Extract the [x, y] coordinate from the center of the cell holding the provided text.  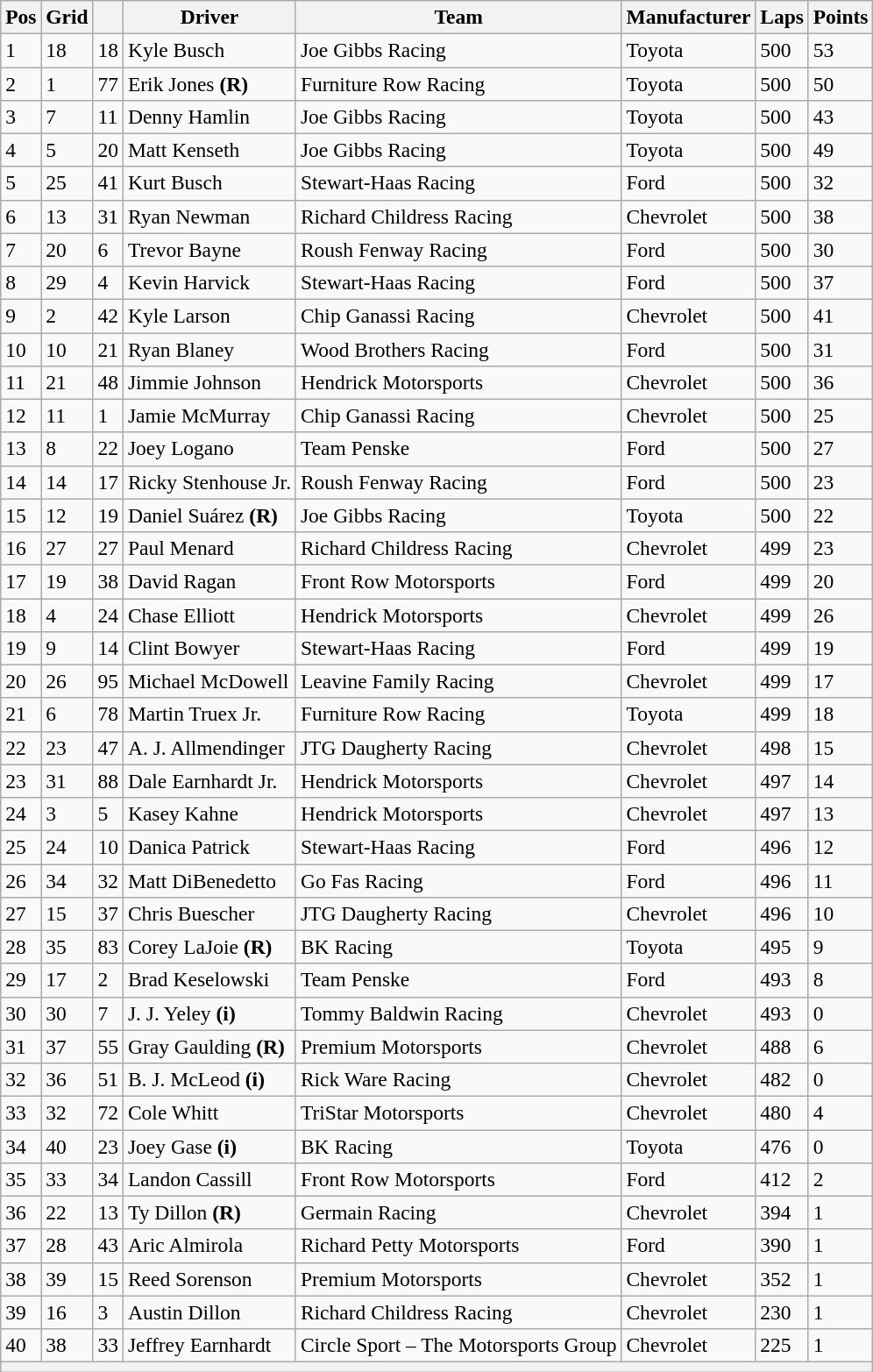
Kyle Busch [209, 50]
480 [782, 1113]
394 [782, 1212]
482 [782, 1079]
Paul Menard [209, 548]
Points [841, 17]
Manufacturer [689, 17]
Kevin Harvick [209, 282]
Brad Keselowski [209, 980]
Aric Almirola [209, 1246]
Laps [782, 17]
498 [782, 748]
Michael McDowell [209, 681]
Pos [21, 17]
TriStar Motorsports [458, 1113]
Trevor Bayne [209, 250]
J. J. Yeley (i) [209, 1013]
88 [108, 781]
Ricky Stenhouse Jr. [209, 482]
48 [108, 382]
390 [782, 1246]
352 [782, 1279]
225 [782, 1345]
Joey Gase (i) [209, 1146]
78 [108, 714]
Daniel Suárez (R) [209, 515]
Go Fas Racing [458, 880]
42 [108, 316]
72 [108, 1113]
Richard Petty Motorsports [458, 1246]
Corey LaJoie (R) [209, 947]
488 [782, 1047]
Landon Cassill [209, 1179]
55 [108, 1047]
Ryan Blaney [209, 349]
David Ragan [209, 581]
230 [782, 1312]
83 [108, 947]
B. J. McLeod (i) [209, 1079]
Jamie McMurray [209, 416]
Jimmie Johnson [209, 382]
49 [841, 150]
Driver [209, 17]
Grid [67, 17]
Wood Brothers Racing [458, 349]
A. J. Allmendinger [209, 748]
Matt Kenseth [209, 150]
Joey Logano [209, 449]
Leavine Family Racing [458, 681]
Jeffrey Earnhardt [209, 1345]
Circle Sport – The Motorsports Group [458, 1345]
Ryan Newman [209, 217]
Kyle Larson [209, 316]
495 [782, 947]
Martin Truex Jr. [209, 714]
Kurt Busch [209, 183]
47 [108, 748]
77 [108, 83]
Ty Dillon (R) [209, 1212]
Erik Jones (R) [209, 83]
Tommy Baldwin Racing [458, 1013]
Chris Buescher [209, 913]
95 [108, 681]
Germain Racing [458, 1212]
Kasey Kahne [209, 814]
Reed Sorenson [209, 1279]
Chase Elliott [209, 615]
Clint Bowyer [209, 648]
Dale Earnhardt Jr. [209, 781]
Cole Whitt [209, 1113]
Gray Gaulding (R) [209, 1047]
Danica Patrick [209, 847]
412 [782, 1179]
50 [841, 83]
476 [782, 1146]
Team [458, 17]
Rick Ware Racing [458, 1079]
Austin Dillon [209, 1312]
Denny Hamlin [209, 117]
51 [108, 1079]
Matt DiBenedetto [209, 880]
53 [841, 50]
